Return the (X, Y) coordinate for the center point of the cell that contains the specified text.  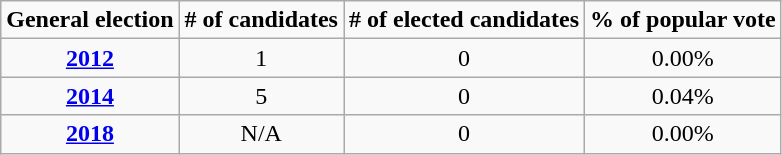
2018 (90, 134)
5 (261, 96)
# of candidates (261, 20)
1 (261, 58)
General election (90, 20)
N/A (261, 134)
2012 (90, 58)
# of elected candidates (464, 20)
0.04% (684, 96)
2014 (90, 96)
% of popular vote (684, 20)
